For the text-containing cell, return its midpoint in [x, y] coordinate format. 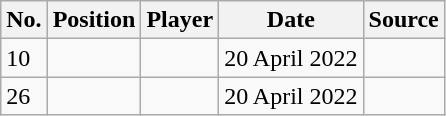
10 [24, 58]
Player [180, 20]
26 [24, 96]
Source [404, 20]
No. [24, 20]
Position [94, 20]
Date [291, 20]
